Pinpoint the cell where the given text exists, returning its (x, y) midpoint coordinate. 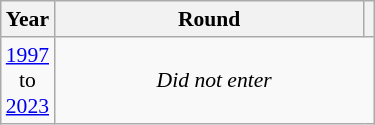
Round (209, 19)
1997to2023 (28, 80)
Did not enter (214, 80)
Year (28, 19)
